Detect which cell encompasses the target text, then output its [x, y] center coordinate. 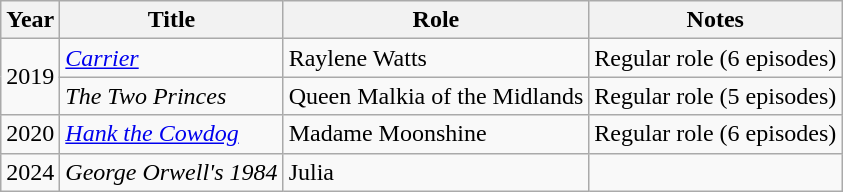
2020 [30, 134]
Regular role (5 episodes) [716, 96]
George Orwell's 1984 [172, 172]
Year [30, 20]
Julia [436, 172]
Queen Malkia of the Midlands [436, 96]
2019 [30, 77]
Madame Moonshine [436, 134]
Title [172, 20]
The Two Princes [172, 96]
2024 [30, 172]
Hank the Cowdog [172, 134]
Carrier [172, 58]
Role [436, 20]
Notes [716, 20]
Raylene Watts [436, 58]
